Capture the cell that displays the provided text and extract its (x, y) central coordinate. 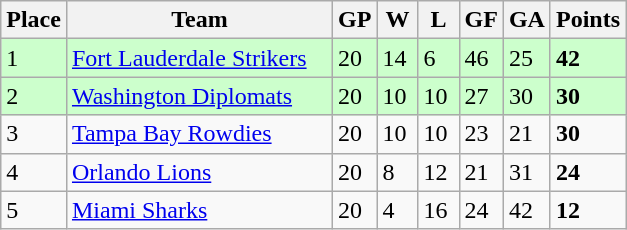
GP (355, 20)
GA (526, 20)
2 (34, 96)
14 (398, 58)
Tampa Bay Rowdies (199, 134)
Orlando Lions (199, 172)
3 (34, 134)
Team (199, 20)
Miami Sharks (199, 210)
31 (526, 172)
8 (398, 172)
25 (526, 58)
GF (481, 20)
6 (438, 58)
27 (481, 96)
Place (34, 20)
Points (588, 20)
46 (481, 58)
1 (34, 58)
5 (34, 210)
23 (481, 134)
W (398, 20)
Fort Lauderdale Strikers (199, 58)
L (438, 20)
Washington Diplomats (199, 96)
16 (438, 210)
